Detect which cell encompasses the target text, then output its [X, Y] center coordinate. 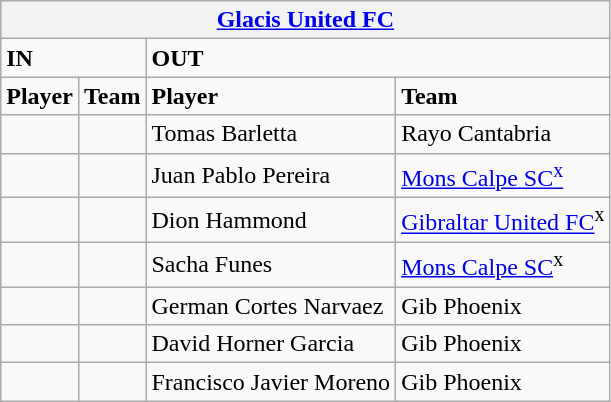
Sacha Funes [271, 264]
Francisco Javier Moreno [271, 382]
Tomas Barletta [271, 134]
OUT [378, 58]
David Horner Garcia [271, 344]
Juan Pablo Pereira [271, 176]
Dion Hammond [271, 220]
Glacis United FC [306, 20]
Rayo Cantabria [503, 134]
German Cortes Narvaez [271, 306]
Gibraltar United FCx [503, 220]
IN [74, 58]
